Identify which cell holds the provided text, then report its [x, y] central coordinate. 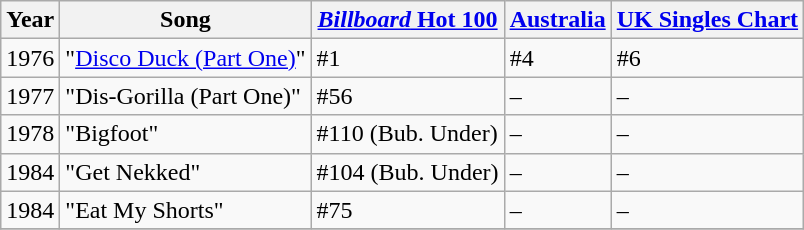
"Get Nekked" [186, 172]
#56 [408, 96]
"Disco Duck (Part One)" [186, 58]
#110 (Bub. Under) [408, 134]
#75 [408, 210]
Australia [558, 20]
#104 (Bub. Under) [408, 172]
Billboard Hot 100 [408, 20]
Song [186, 20]
UK Singles Chart [707, 20]
1976 [30, 58]
1977 [30, 96]
"Eat My Shorts" [186, 210]
#4 [558, 58]
#1 [408, 58]
"Bigfoot" [186, 134]
Year [30, 20]
#6 [707, 58]
1978 [30, 134]
"Dis-Gorilla (Part One)" [186, 96]
